For the text-containing cell, return its midpoint in (X, Y) coordinate format. 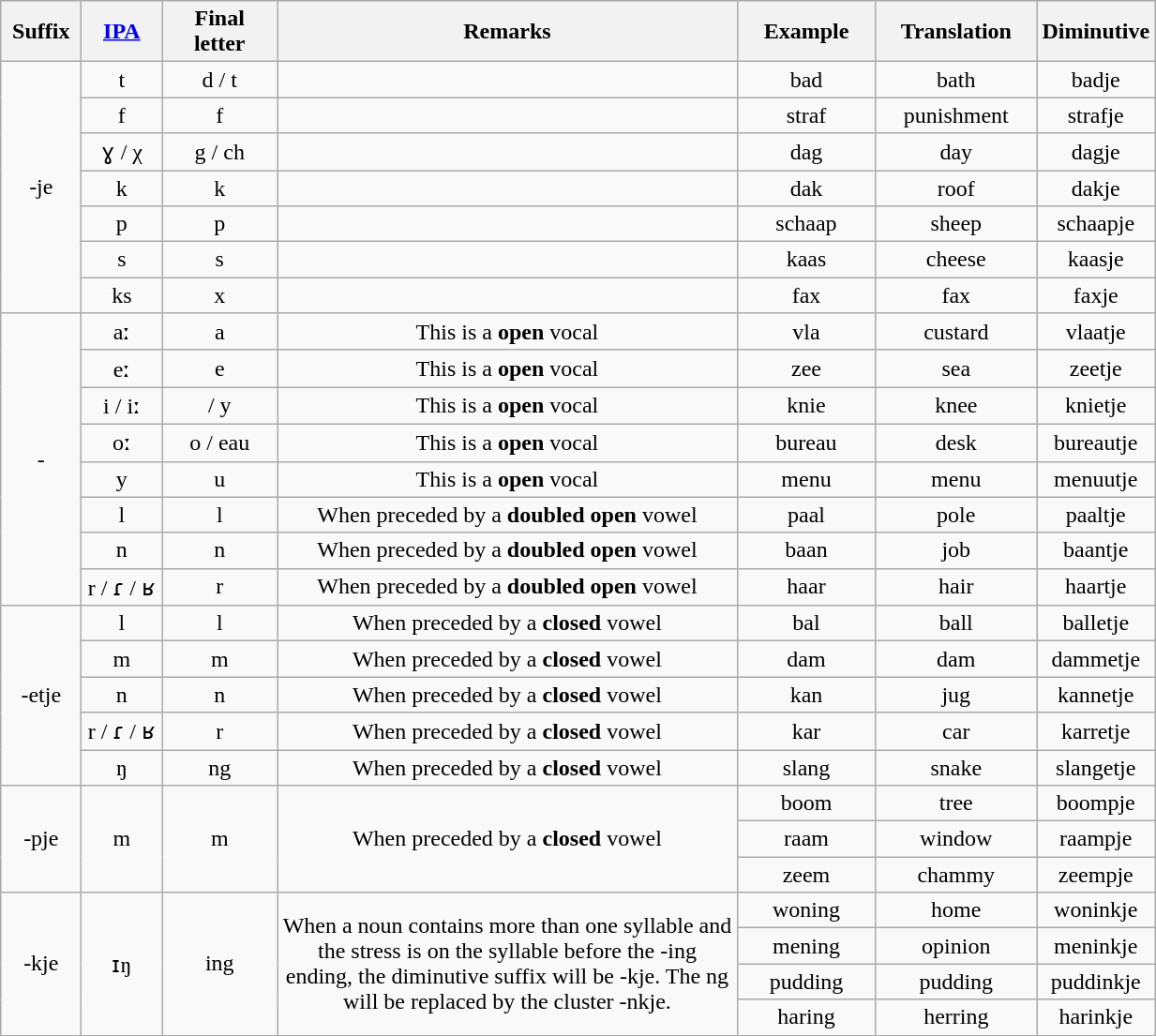
dak (806, 188)
day (956, 152)
paal (806, 515)
home (956, 910)
custard (956, 332)
Remarks (508, 32)
slang (806, 768)
zeetje (1096, 368)
e (219, 368)
ng (219, 768)
slangetje (1096, 768)
a (219, 332)
Diminutive (1096, 32)
IPA (122, 32)
baan (806, 550)
-pje (41, 839)
x (219, 295)
knee (956, 406)
kaasje (1096, 260)
bath (956, 80)
raampje (1096, 839)
sheep (956, 224)
Suffix (41, 32)
kan (806, 695)
ing (219, 964)
zee (806, 368)
ball (956, 623)
ks (122, 295)
boompje (1096, 803)
mening (806, 946)
pole (956, 515)
-kje (41, 964)
knietje (1096, 406)
sea (956, 368)
straf (806, 115)
faxje (1096, 295)
tree (956, 803)
zeem (806, 875)
cheese (956, 260)
g / ch (219, 152)
dammetje (1096, 659)
- (41, 459)
vla (806, 332)
job (956, 550)
Translation (956, 32)
Example (806, 32)
desk (956, 443)
jug (956, 695)
raam (806, 839)
kaas (806, 260)
oː (122, 443)
ɣ / χ (122, 152)
ŋ (122, 768)
knie (806, 406)
/ y (219, 406)
car (956, 731)
dag (806, 152)
bal (806, 623)
schaap (806, 224)
haar (806, 587)
boom (806, 803)
baantje (1096, 550)
badje (1096, 80)
bad (806, 80)
hair (956, 587)
-je (41, 188)
d / t (219, 80)
y (122, 479)
menuutje (1096, 479)
schaapje (1096, 224)
o / eau (219, 443)
i / iː (122, 406)
puddinkje (1096, 982)
balletje (1096, 623)
chammy (956, 875)
aː (122, 332)
dagje (1096, 152)
snake (956, 768)
woning (806, 910)
haring (806, 1017)
paaltje (1096, 515)
zeempje (1096, 875)
roof (956, 188)
strafje (1096, 115)
meninkje (1096, 946)
haartje (1096, 587)
herring (956, 1017)
karretje (1096, 731)
eː (122, 368)
ɪŋ (122, 964)
bureautje (1096, 443)
bureau (806, 443)
punishment (956, 115)
kar (806, 731)
kannetje (1096, 695)
-etje (41, 696)
t (122, 80)
dakje (1096, 188)
woninkje (1096, 910)
harinkje (1096, 1017)
window (956, 839)
u (219, 479)
vlaatje (1096, 332)
Final letter (219, 32)
opinion (956, 946)
